Pinpoint the cell where the given text exists, returning its [X, Y] midpoint coordinate. 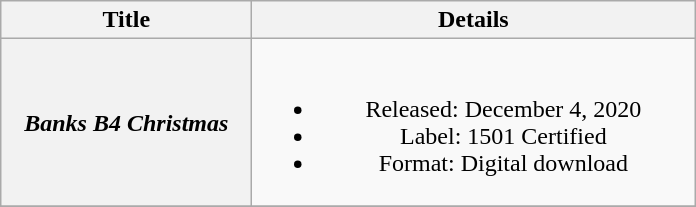
Banks B4 Christmas [126, 122]
Released: December 4, 2020Label: 1501 CertifiedFormat: Digital download [474, 122]
Details [474, 20]
Title [126, 20]
